Locate the cell with the specified text and output its [x, y] center coordinate. 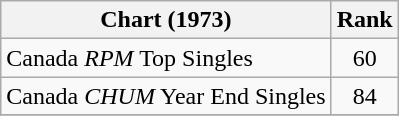
Canada CHUM Year End Singles [166, 96]
84 [364, 96]
60 [364, 58]
Rank [364, 20]
Chart (1973) [166, 20]
Canada RPM Top Singles [166, 58]
